Determine the (x, y) coordinate at the center of the cell enclosing the given text.  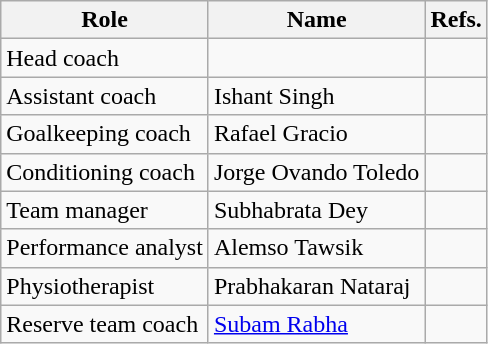
Role (105, 20)
Performance analyst (105, 248)
Conditioning coach (105, 172)
Name (316, 20)
Physiotherapist (105, 286)
Refs. (456, 20)
Reserve team coach (105, 324)
Team manager (105, 210)
Assistant coach (105, 96)
Subam Rabha (316, 324)
Goalkeeping coach (105, 134)
Alemso Tawsik (316, 248)
Head coach (105, 58)
Prabhakaran Nataraj (316, 286)
Subhabrata Dey (316, 210)
Ishant Singh (316, 96)
Jorge Ovando Toledo (316, 172)
Rafael Gracio (316, 134)
